Provide the (x, y) coordinate of the cell's center where the given text is located.  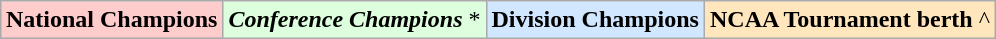
Division Champions (595, 20)
Conference Champions * (354, 20)
NCAA Tournament berth ^ (850, 20)
National Champions (111, 20)
